Output the (X, Y) coordinate of the center of the cell containing the given text.  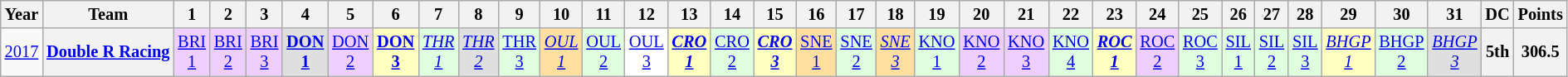
DON1 (305, 52)
SIL2 (1272, 52)
Year (22, 14)
16 (816, 14)
ROC1 (1115, 52)
SNE3 (896, 52)
2017 (22, 52)
29 (1348, 14)
10 (561, 14)
6 (395, 14)
23 (1115, 14)
1 (192, 14)
306.5 (1541, 52)
CRO3 (775, 52)
KNO2 (981, 52)
THR1 (438, 52)
25 (1200, 14)
Double R Racing (108, 52)
DC (1497, 14)
DON3 (395, 52)
7 (438, 14)
4 (305, 14)
CRO1 (690, 52)
BRI1 (192, 52)
BHGP2 (1401, 52)
15 (775, 14)
OUL3 (647, 52)
19 (937, 14)
18 (896, 14)
SNE1 (816, 52)
SNE2 (856, 52)
KNO3 (1026, 52)
22 (1071, 14)
26 (1238, 14)
28 (1305, 14)
31 (1454, 14)
20 (981, 14)
30 (1401, 14)
BRI2 (228, 52)
ROC2 (1157, 52)
21 (1026, 14)
24 (1157, 14)
THR3 (519, 52)
DON2 (350, 52)
8 (478, 14)
27 (1272, 14)
OUL2 (603, 52)
OUL1 (561, 52)
BHGP3 (1454, 52)
17 (856, 14)
9 (519, 14)
BRI3 (265, 52)
THR2 (478, 52)
14 (732, 14)
11 (603, 14)
KNO4 (1071, 52)
CRO2 (732, 52)
KNO1 (937, 52)
ROC3 (1200, 52)
BHGP1 (1348, 52)
2 (228, 14)
Team (108, 14)
SIL3 (1305, 52)
5 (350, 14)
3 (265, 14)
Points (1541, 14)
12 (647, 14)
SIL1 (1238, 52)
13 (690, 14)
5th (1497, 52)
